Detect which cell encompasses the target text, then output its [x, y] center coordinate. 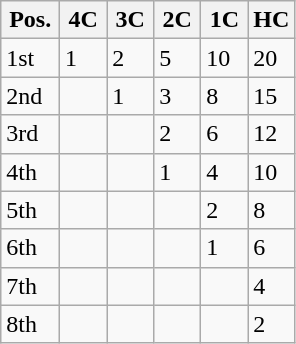
2nd [30, 96]
6th [30, 248]
8th [30, 324]
5 [178, 58]
3rd [30, 134]
Pos. [30, 20]
2C [178, 20]
15 [272, 96]
3C [130, 20]
7th [30, 286]
1st [30, 58]
HC [272, 20]
1C [224, 20]
4th [30, 172]
3 [178, 96]
20 [272, 58]
4C [84, 20]
5th [30, 210]
12 [272, 134]
